Capture the cell that displays the provided text and extract its (x, y) central coordinate. 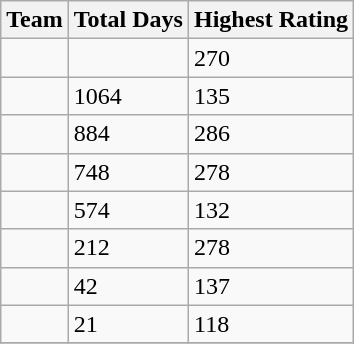
884 (128, 134)
21 (128, 324)
574 (128, 210)
286 (270, 134)
137 (270, 286)
42 (128, 286)
270 (270, 58)
Team (35, 20)
118 (270, 324)
Highest Rating (270, 20)
212 (128, 248)
132 (270, 210)
748 (128, 172)
135 (270, 96)
Total Days (128, 20)
1064 (128, 96)
